Capture the cell that displays the provided text and extract its (x, y) central coordinate. 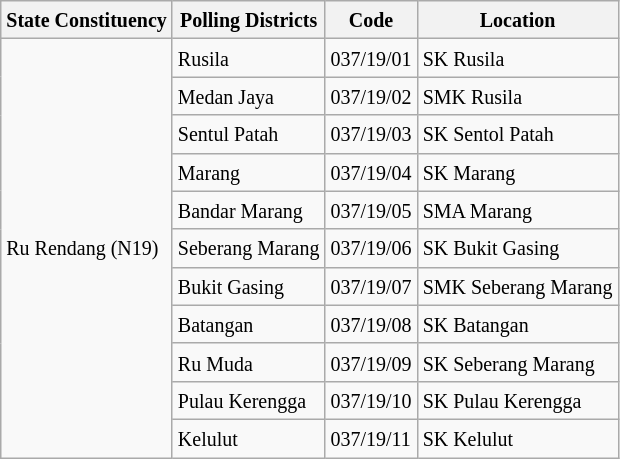
Marang (248, 172)
037/19/01 (371, 58)
037/19/10 (371, 400)
Code (371, 20)
State Constituency (87, 20)
SK Sentol Patah (518, 134)
Bukit Gasing (248, 286)
Polling Districts (248, 20)
SK Batangan (518, 324)
Batangan (248, 324)
037/19/04 (371, 172)
037/19/05 (371, 210)
Kelulut (248, 438)
037/19/03 (371, 134)
Medan Jaya (248, 96)
Ru Muda (248, 362)
037/19/07 (371, 286)
Bandar Marang (248, 210)
Rusila (248, 58)
SK Bukit Gasing (518, 248)
SK Seberang Marang (518, 362)
037/19/09 (371, 362)
037/19/08 (371, 324)
037/19/02 (371, 96)
037/19/06 (371, 248)
Sentul Patah (248, 134)
Location (518, 20)
Ru Rendang (N19) (87, 248)
SK Pulau Kerengga (518, 400)
Pulau Kerengga (248, 400)
SK Marang (518, 172)
SMK Rusila (518, 96)
SK Kelulut (518, 438)
037/19/11 (371, 438)
Seberang Marang (248, 248)
SK Rusila (518, 58)
SMK Seberang Marang (518, 286)
SMA Marang (518, 210)
